Return (X, Y) of the center of cell containing provided text 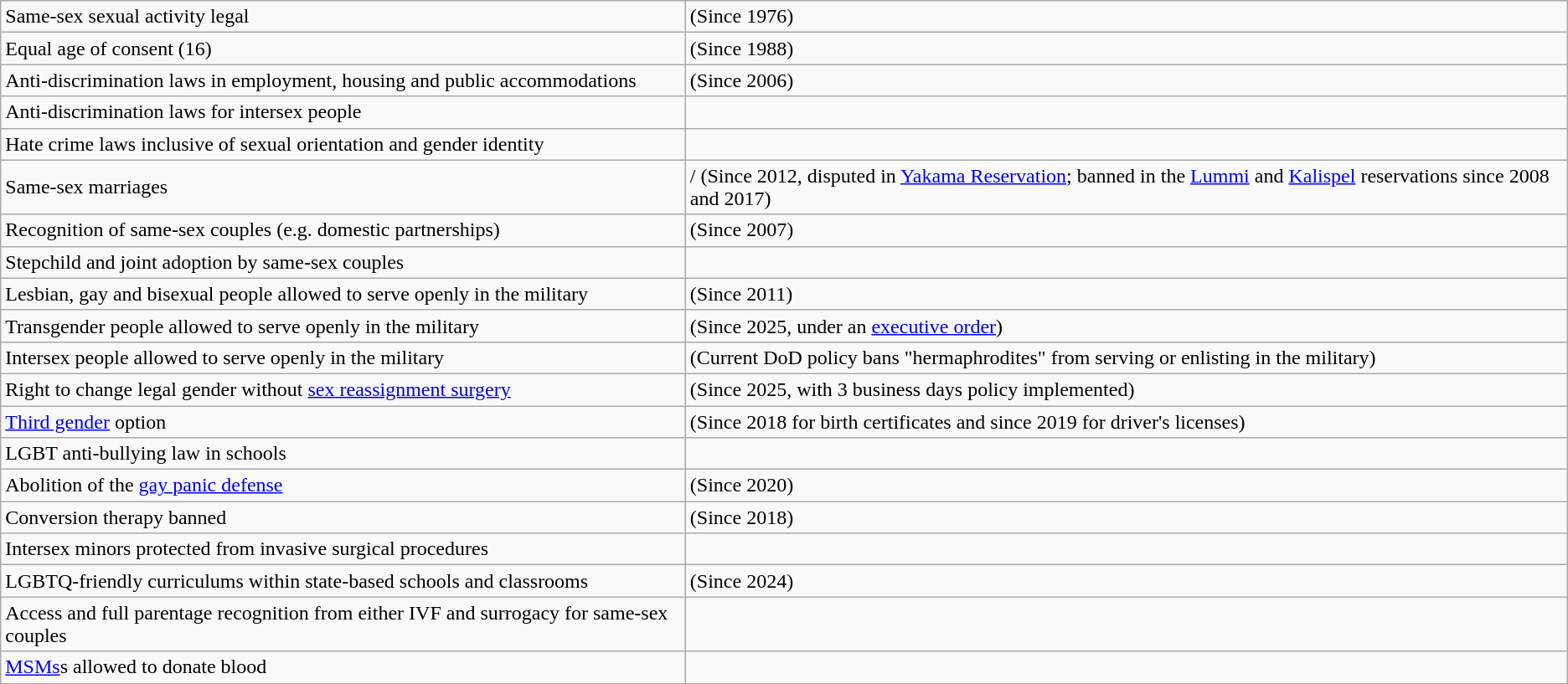
(Since 2018) (1126, 517)
(Since 2018 for birth certificates and since 2019 for driver's licenses) (1126, 421)
Conversion therapy banned (343, 517)
MSMss allowed to donate blood (343, 667)
Abolition of the gay panic defense (343, 486)
Same-sex marriages (343, 188)
Recognition of same-sex couples (e.g. domestic partnerships) (343, 230)
Anti-discrimination laws in employment, housing and public accommodations (343, 80)
(Since 2011) (1126, 294)
(Since 1976) (1126, 17)
Access and full parentage recognition from either IVF and surrogacy for same-sex couples (343, 625)
Equal age of consent (16) (343, 49)
(Since 2025, under an executive order) (1126, 326)
(Since 2006) (1126, 80)
LGBTQ-friendly curriculums within state-based schools and classrooms (343, 581)
(Since 1988) (1126, 49)
(Since 2024) (1126, 581)
Intersex people allowed to serve openly in the military (343, 357)
(Since 2020) (1126, 486)
Intersex minors protected from invasive surgical procedures (343, 549)
(Since 2025, with 3 business days policy implemented) (1126, 389)
Right to change legal gender without sex reassignment surgery (343, 389)
LGBT anti-bullying law in schools (343, 454)
Third gender option (343, 421)
Lesbian, gay and bisexual people allowed to serve openly in the military (343, 294)
Hate crime laws inclusive of sexual orientation and gender identity (343, 144)
Anti-discrimination laws for intersex people (343, 112)
Transgender people allowed to serve openly in the military (343, 326)
(Since 2007) (1126, 230)
Same-sex sexual activity legal (343, 17)
/ (Since 2012, disputed in Yakama Reservation; banned in the Lummi and Kalispel reservations since 2008 and 2017) (1126, 188)
(Current DoD policy bans "hermaphrodites" from serving or enlisting in the military) (1126, 357)
Stepchild and joint adoption by same-sex couples (343, 262)
